Pinpoint the cell where the given text exists, returning its (X, Y) midpoint coordinate. 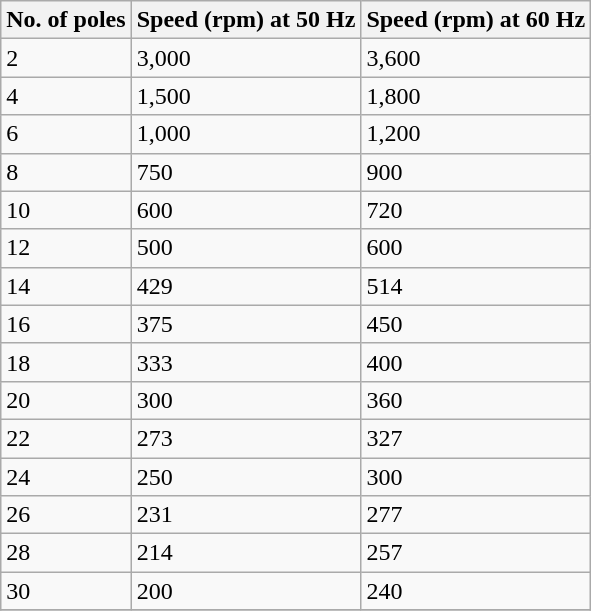
4 (66, 96)
273 (246, 438)
720 (476, 210)
10 (66, 210)
450 (476, 324)
2 (66, 58)
1,500 (246, 96)
327 (476, 438)
400 (476, 362)
514 (476, 286)
250 (246, 477)
18 (66, 362)
1,800 (476, 96)
16 (66, 324)
Speed (rpm) at 60 Hz (476, 20)
500 (246, 248)
14 (66, 286)
12 (66, 248)
3,000 (246, 58)
231 (246, 515)
1,000 (246, 134)
3,600 (476, 58)
24 (66, 477)
375 (246, 324)
22 (66, 438)
Speed (rpm) at 50 Hz (246, 20)
429 (246, 286)
257 (476, 553)
360 (476, 400)
6 (66, 134)
8 (66, 172)
900 (476, 172)
200 (246, 591)
30 (66, 591)
277 (476, 515)
28 (66, 553)
26 (66, 515)
20 (66, 400)
No. of poles (66, 20)
214 (246, 553)
240 (476, 591)
1,200 (476, 134)
750 (246, 172)
333 (246, 362)
